Find where the given text appears and provide that cell's center as [X, Y] coordinate. 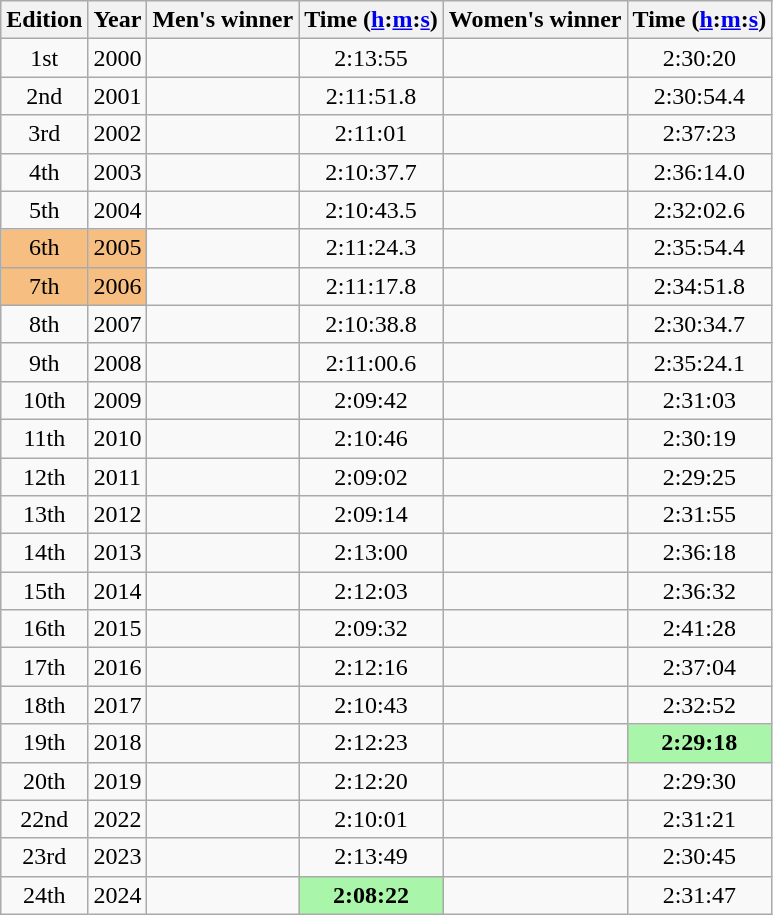
17th [44, 667]
2:10:46 [372, 438]
2:13:00 [372, 553]
10th [44, 400]
22nd [44, 819]
2:10:43.5 [372, 210]
Men's winner [223, 20]
2:10:38.8 [372, 324]
6th [44, 248]
2:13:49 [372, 857]
14th [44, 553]
2:36:32 [700, 591]
2:30:54.4 [700, 96]
2:09:42 [372, 400]
2:30:34.7 [700, 324]
2023 [118, 857]
2:31:47 [700, 895]
2:29:18 [700, 743]
23rd [44, 857]
2011 [118, 477]
2:09:14 [372, 515]
2:09:32 [372, 629]
2:11:24.3 [372, 248]
2:10:37.7 [372, 172]
2:31:03 [700, 400]
2:32:52 [700, 705]
2012 [118, 515]
2:13:55 [372, 58]
12th [44, 477]
2015 [118, 629]
2:11:51.8 [372, 96]
2003 [118, 172]
24th [44, 895]
2010 [118, 438]
2:10:43 [372, 705]
2:08:22 [372, 895]
2022 [118, 819]
2:41:28 [700, 629]
2:36:18 [700, 553]
11th [44, 438]
2001 [118, 96]
5th [44, 210]
20th [44, 781]
2nd [44, 96]
2000 [118, 58]
4th [44, 172]
3rd [44, 134]
2:35:24.1 [700, 362]
8th [44, 324]
2:11:00.6 [372, 362]
2:12:16 [372, 667]
Year [118, 20]
2:34:51.8 [700, 286]
2:12:23 [372, 743]
2005 [118, 248]
2009 [118, 400]
2:12:03 [372, 591]
7th [44, 286]
2006 [118, 286]
2:35:54.4 [700, 248]
19th [44, 743]
18th [44, 705]
2007 [118, 324]
1st [44, 58]
2:31:55 [700, 515]
2:11:17.8 [372, 286]
15th [44, 591]
2018 [118, 743]
2:10:01 [372, 819]
2002 [118, 134]
2:29:25 [700, 477]
2024 [118, 895]
2016 [118, 667]
2:30:19 [700, 438]
2019 [118, 781]
2017 [118, 705]
2014 [118, 591]
2:11:01 [372, 134]
2:32:02.6 [700, 210]
2:29:30 [700, 781]
Edition [44, 20]
2:37:04 [700, 667]
2:09:02 [372, 477]
2008 [118, 362]
2013 [118, 553]
2:12:20 [372, 781]
16th [44, 629]
2:30:20 [700, 58]
2:36:14.0 [700, 172]
2:37:23 [700, 134]
2004 [118, 210]
13th [44, 515]
Women's winner [535, 20]
9th [44, 362]
2:31:21 [700, 819]
2:30:45 [700, 857]
